Identify which cell holds the provided text, then report its [x, y] central coordinate. 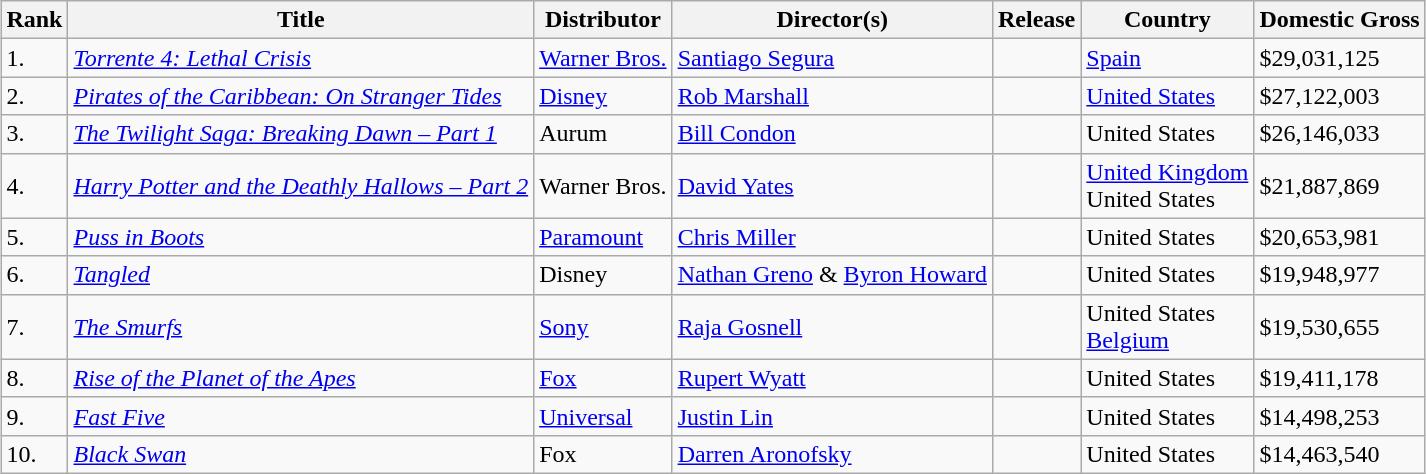
Aurum [603, 134]
Sony [603, 326]
$27,122,003 [1340, 96]
Director(s) [832, 20]
2. [34, 96]
1. [34, 58]
Justin Lin [832, 416]
Universal [603, 416]
Tangled [301, 275]
10. [34, 454]
Black Swan [301, 454]
United StatesBelgium [1168, 326]
Puss in Boots [301, 237]
Paramount [603, 237]
Fast Five [301, 416]
The Smurfs [301, 326]
Bill Condon [832, 134]
Chris Miller [832, 237]
Torrente 4: Lethal Crisis [301, 58]
$20,653,981 [1340, 237]
Title [301, 20]
Release [1036, 20]
Raja Gosnell [832, 326]
Country [1168, 20]
Rise of the Planet of the Apes [301, 378]
Darren Aronofsky [832, 454]
5. [34, 237]
$14,498,253 [1340, 416]
United KingdomUnited States [1168, 186]
$19,530,655 [1340, 326]
$26,146,033 [1340, 134]
Rupert Wyatt [832, 378]
9. [34, 416]
Spain [1168, 58]
Distributor [603, 20]
$21,887,869 [1340, 186]
7. [34, 326]
6. [34, 275]
Nathan Greno & Byron Howard [832, 275]
Domestic Gross [1340, 20]
Rank [34, 20]
$19,948,977 [1340, 275]
3. [34, 134]
8. [34, 378]
$14,463,540 [1340, 454]
Pirates of the Caribbean: On Stranger Tides [301, 96]
$29,031,125 [1340, 58]
The Twilight Saga: Breaking Dawn – Part 1 [301, 134]
4. [34, 186]
Harry Potter and the Deathly Hallows – Part 2 [301, 186]
$19,411,178 [1340, 378]
David Yates [832, 186]
Rob Marshall [832, 96]
Santiago Segura [832, 58]
